Search for the cell housing the specified text and yield its [x, y] center coordinate. 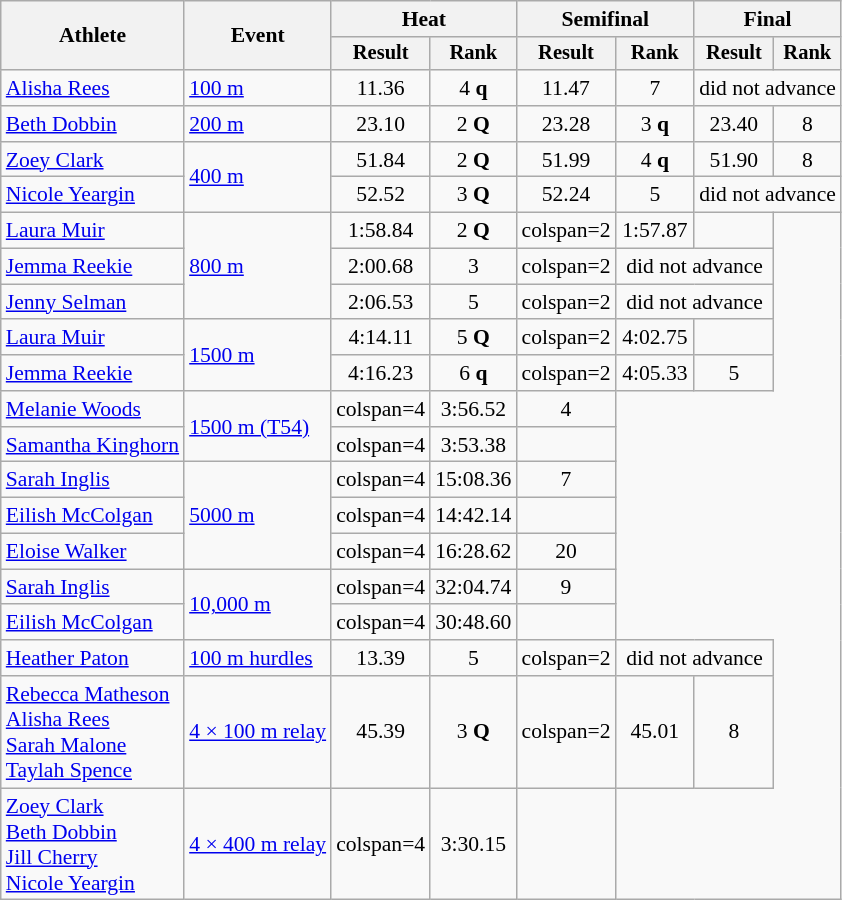
200 m [258, 124]
52.24 [566, 195]
800 m [258, 266]
3:53.38 [473, 445]
23.28 [566, 124]
Jenny Selman [92, 302]
Melanie Woods [92, 409]
4:14.11 [380, 338]
23.40 [734, 124]
Alisha Rees [92, 88]
4:16.23 [380, 373]
1500 m (T54) [258, 426]
4 × 100 m relay [258, 732]
45.39 [380, 732]
Rebecca MathesonAlisha ReesSarah MaloneTaylah Spence [92, 732]
4:02.75 [656, 338]
Heather Paton [92, 658]
51.99 [566, 160]
30:48.60 [473, 623]
4 [566, 409]
3 [473, 267]
23.10 [380, 124]
11.47 [566, 88]
10,000 m [258, 604]
5000 m [258, 516]
Semifinal [605, 19]
51.90 [734, 160]
4 × 400 m relay [258, 844]
100 m hurdles [258, 658]
51.84 [380, 160]
Zoey Clark [92, 160]
Beth Dobbin [92, 124]
5 Q [473, 338]
9 [566, 587]
14:42.14 [473, 516]
Final [768, 19]
11.36 [380, 88]
100 m [258, 88]
2:06.53 [380, 302]
6 q [473, 373]
Heat [424, 19]
1500 m [258, 356]
4:05.33 [656, 373]
2:00.68 [380, 267]
15:08.36 [473, 480]
52.52 [380, 195]
Eloise Walker [92, 552]
16:28.62 [473, 552]
1:58.84 [380, 231]
20 [566, 552]
3:56.52 [473, 409]
400 m [258, 178]
32:04.74 [473, 587]
1:57.87 [656, 231]
3:30.15 [473, 844]
13.39 [380, 658]
Zoey ClarkBeth DobbinJill CherryNicole Yeargin [92, 844]
Samantha Kinghorn [92, 445]
45.01 [656, 732]
Athlete [92, 36]
Nicole Yeargin [92, 195]
3 q [656, 124]
Event [258, 36]
